Locate the cell with the specified text and output its [x, y] center coordinate. 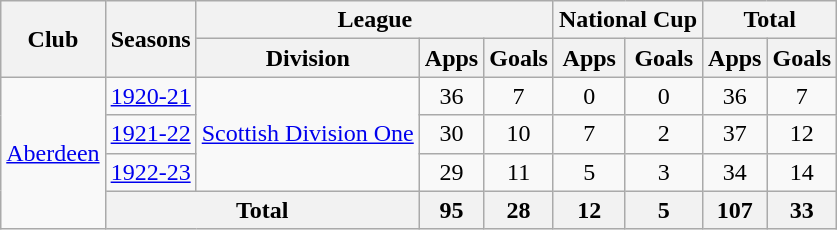
107 [735, 210]
1921-22 [150, 134]
3 [664, 172]
1920-21 [150, 96]
29 [451, 172]
28 [519, 210]
14 [802, 172]
Scottish Division One [308, 134]
National Cup [628, 20]
1922-23 [150, 172]
37 [735, 134]
33 [802, 210]
95 [451, 210]
League [374, 20]
10 [519, 134]
Division [308, 58]
2 [664, 134]
30 [451, 134]
34 [735, 172]
11 [519, 172]
Club [53, 39]
Seasons [150, 39]
Aberdeen [53, 153]
